Identify which cell holds the provided text, then report its [x, y] central coordinate. 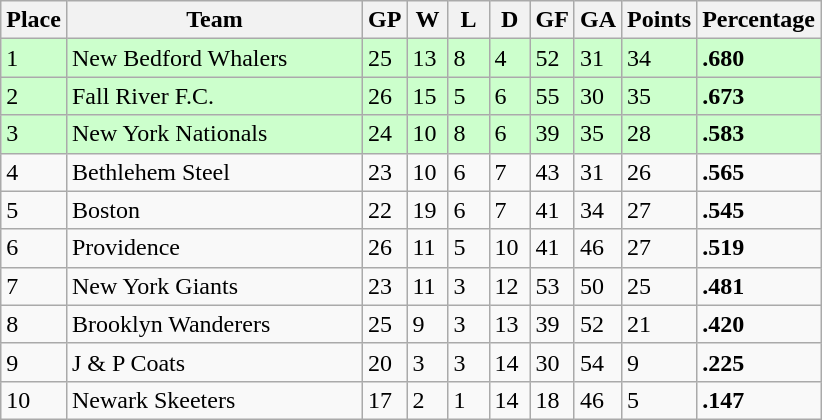
New York Giants [214, 286]
Points [660, 20]
Place [34, 20]
.420 [759, 324]
21 [660, 324]
.519 [759, 248]
12 [510, 286]
D [510, 20]
GA [598, 20]
.147 [759, 400]
28 [660, 134]
22 [385, 210]
Providence [214, 248]
Team [214, 20]
Newark Skeeters [214, 400]
55 [552, 96]
.481 [759, 286]
Fall River F.C. [214, 96]
43 [552, 172]
54 [598, 362]
50 [598, 286]
L [468, 20]
W [428, 20]
20 [385, 362]
53 [552, 286]
.545 [759, 210]
19 [428, 210]
Brooklyn Wanderers [214, 324]
18 [552, 400]
Boston [214, 210]
.673 [759, 96]
.225 [759, 362]
GP [385, 20]
.565 [759, 172]
.680 [759, 58]
17 [385, 400]
Bethlehem Steel [214, 172]
New Bedford Whalers [214, 58]
New York Nationals [214, 134]
Percentage [759, 20]
.583 [759, 134]
J & P Coats [214, 362]
24 [385, 134]
15 [428, 96]
GF [552, 20]
